Scan for the cell matching the given text and deliver its [x, y] coordinate at center. 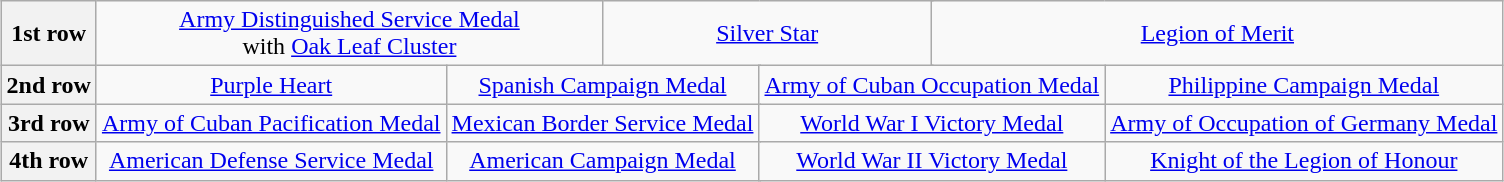
World War I Victory Medal [932, 123]
Spanish Campaign Medal [602, 85]
4th row [48, 161]
2nd row [48, 85]
Mexican Border Service Medal [602, 123]
Army of Occupation of Germany Medal [1304, 123]
Knight of the Legion of Honour [1304, 161]
1st row [48, 34]
Philippine Campaign Medal [1304, 85]
Army Distinguished Service Medalwith Oak Leaf Cluster [349, 34]
American Campaign Medal [602, 161]
American Defense Service Medal [271, 161]
World War II Victory Medal [932, 161]
Silver Star [766, 34]
Army of Cuban Pacification Medal [271, 123]
Legion of Merit [1218, 34]
3rd row [48, 123]
Army of Cuban Occupation Medal [932, 85]
Purple Heart [271, 85]
